For the text-containing cell, return its midpoint in [x, y] coordinate format. 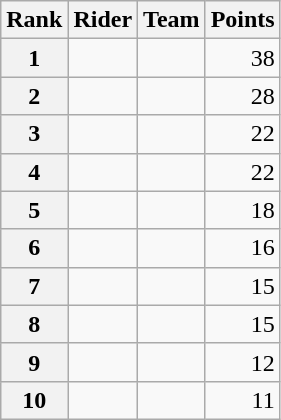
6 [34, 248]
12 [242, 362]
Rank [34, 20]
5 [34, 210]
7 [34, 286]
Points [242, 20]
38 [242, 58]
1 [34, 58]
10 [34, 400]
Rider [103, 20]
9 [34, 362]
11 [242, 400]
18 [242, 210]
28 [242, 96]
8 [34, 324]
16 [242, 248]
4 [34, 172]
Team [172, 20]
2 [34, 96]
3 [34, 134]
